For the text-containing cell, return its midpoint in (X, Y) coordinate format. 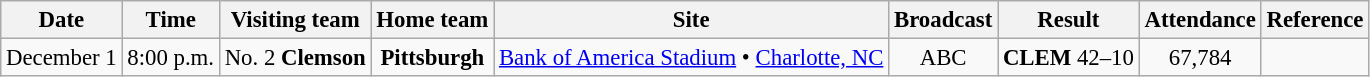
Attendance (1200, 20)
Reference (1315, 20)
CLEM 42–10 (1069, 58)
67,784 (1200, 58)
Home team (432, 20)
Bank of America Stadium • Charlotte, NC (692, 58)
Visiting team (295, 20)
No. 2 Clemson (295, 58)
Result (1069, 20)
ABC (944, 58)
Date (62, 20)
8:00 p.m. (170, 58)
Pittsburgh (432, 58)
Time (170, 20)
Site (692, 20)
Broadcast (944, 20)
December 1 (62, 58)
